Identify which cell holds the provided text, then report its [x, y] central coordinate. 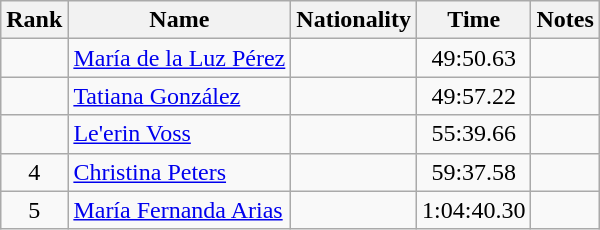
55:39.66 [474, 134]
María Fernanda Arias [180, 210]
Notes [565, 20]
María de la Luz Pérez [180, 58]
49:57.22 [474, 96]
Tatiana González [180, 96]
Time [474, 20]
59:37.58 [474, 172]
Le'erin Voss [180, 134]
1:04:40.30 [474, 210]
Rank [34, 20]
Name [180, 20]
Nationality [354, 20]
4 [34, 172]
Christina Peters [180, 172]
5 [34, 210]
49:50.63 [474, 58]
